Identify which cell holds the provided text, then report its (x, y) central coordinate. 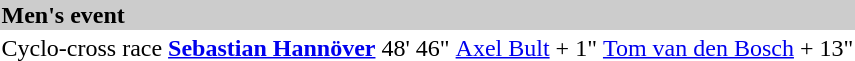
Men's event (428, 15)
